Find where the given text appears and provide that cell's center as [x, y] coordinate. 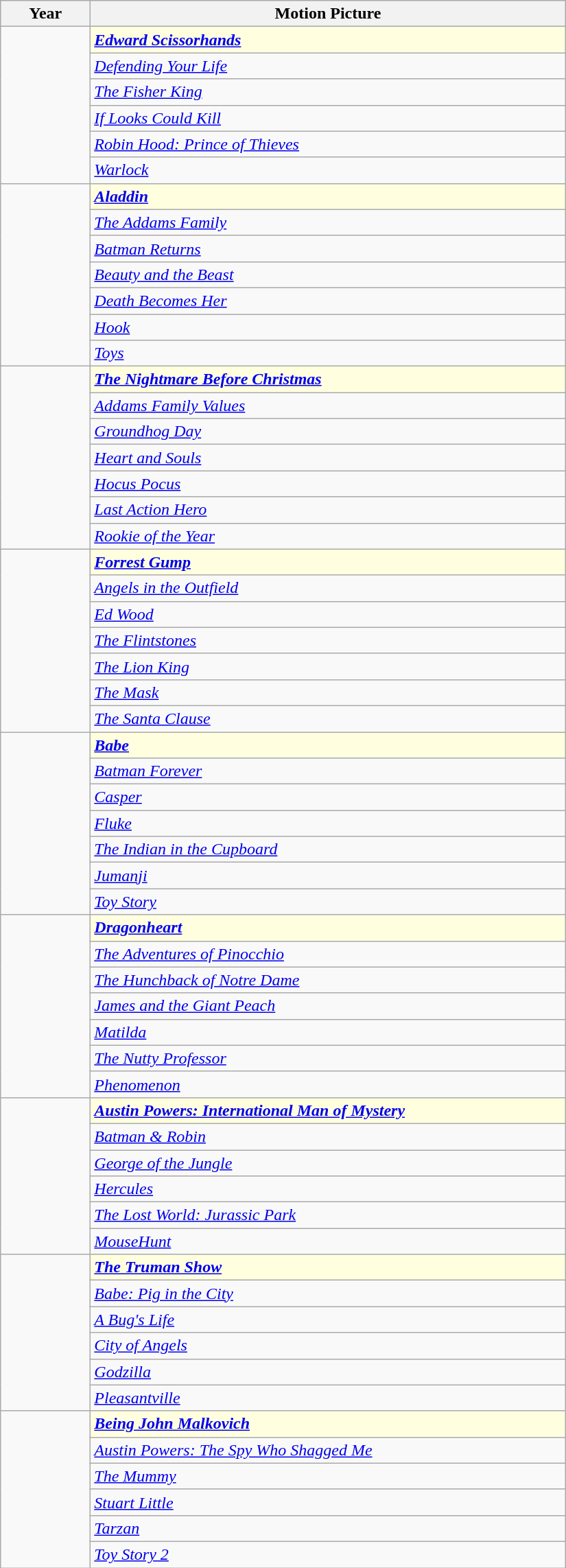
Being John Malkovich [328, 1424]
Jumanji [328, 876]
Motion Picture [328, 14]
Babe [328, 745]
Ed Wood [328, 614]
Beauty and the Beast [328, 274]
MouseHunt [328, 1241]
James and the Giant Peach [328, 1006]
George of the Jungle [328, 1163]
The Nutty Professor [328, 1058]
Casper [328, 797]
The Lion King [328, 666]
Batman & Robin [328, 1136]
Stuart Little [328, 1502]
Aladdin [328, 196]
The Addams Family [328, 222]
Hook [328, 327]
Dragonheart [328, 928]
Forrest Gump [328, 562]
Death Becomes Her [328, 301]
The Santa Clause [328, 718]
Groundhog Day [328, 432]
Babe: Pig in the City [328, 1294]
Tarzan [328, 1528]
City of Angels [328, 1346]
Godzilla [328, 1372]
Austin Powers: The Spy Who Shagged Me [328, 1450]
Toy Story 2 [328, 1554]
Hercules [328, 1189]
The Mask [328, 692]
Rookie of the Year [328, 536]
Last Action Hero [328, 510]
Batman Forever [328, 771]
The Hunchback of Notre Dame [328, 980]
Fluke [328, 823]
The Nightmare Before Christmas [328, 379]
The Indian in the Cupboard [328, 850]
Robin Hood: Prince of Thieves [328, 144]
Batman Returns [328, 248]
Toy Story [328, 902]
Austin Powers: International Man of Mystery [328, 1110]
If Looks Could Kill [328, 118]
Angels in the Outfield [328, 588]
Edward Scissorhands [328, 40]
Hocus Pocus [328, 484]
The Truman Show [328, 1267]
Heart and Souls [328, 458]
The Adventures of Pinocchio [328, 954]
Matilda [328, 1032]
Pleasantville [328, 1398]
Toys [328, 353]
A Bug's Life [328, 1320]
The Lost World: Jurassic Park [328, 1215]
Addams Family Values [328, 406]
The Flintstones [328, 640]
Year [45, 14]
The Mummy [328, 1476]
The Fisher King [328, 92]
Defending Your Life [328, 66]
Phenomenon [328, 1084]
Warlock [328, 170]
